Pinpoint the cell where the given text exists, returning its [x, y] midpoint coordinate. 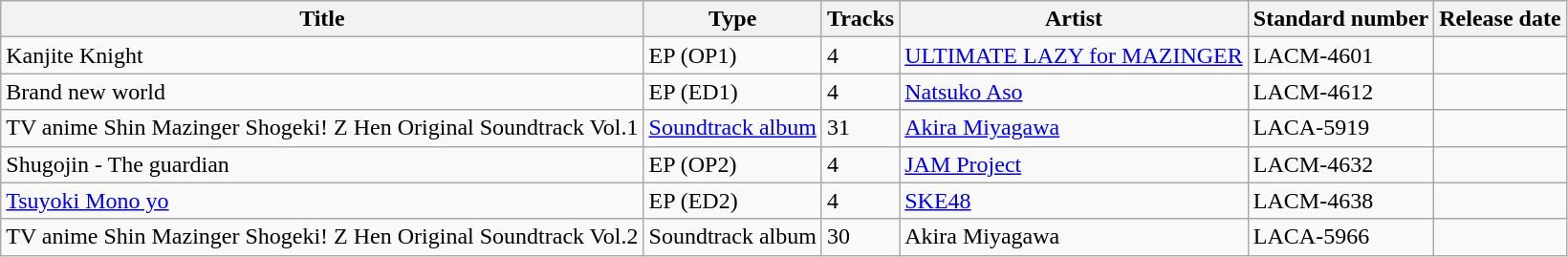
Standard number [1340, 19]
LACM-4638 [1340, 201]
LACM-4612 [1340, 92]
JAM Project [1075, 164]
Shugojin - The guardian [322, 164]
Artist [1075, 19]
EP (ED1) [732, 92]
Release date [1500, 19]
Type [732, 19]
Tracks [860, 19]
Title [322, 19]
EP (OP2) [732, 164]
LACM-4601 [1340, 55]
31 [860, 128]
EP (ED2) [732, 201]
LACM-4632 [1340, 164]
TV anime Shin Mazinger Shogeki! Z Hen Original Soundtrack Vol.2 [322, 237]
Tsuyoki Mono yo [322, 201]
EP (OP1) [732, 55]
Kanjite Knight [322, 55]
SKE48 [1075, 201]
Brand new world [322, 92]
ULTIMATE LAZY for MAZINGER [1075, 55]
30 [860, 237]
LACA-5966 [1340, 237]
Natsuko Aso [1075, 92]
LACA-5919 [1340, 128]
TV anime Shin Mazinger Shogeki! Z Hen Original Soundtrack Vol.1 [322, 128]
